Return [X, Y] of the center of cell containing provided text 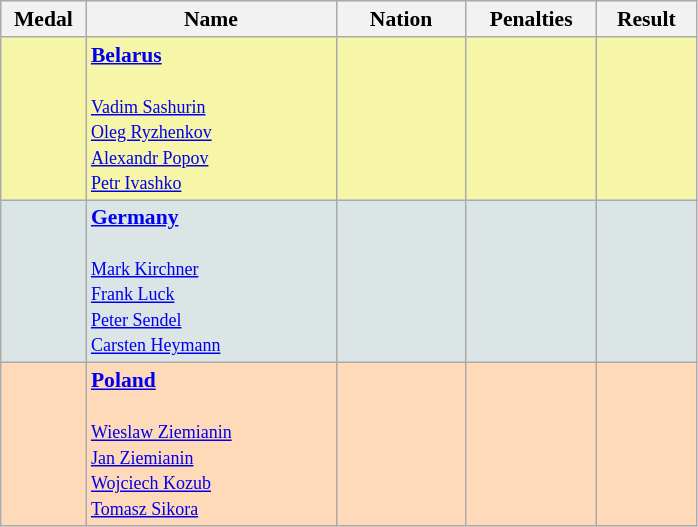
Nation [401, 19]
Result [646, 19]
GermanyMark KirchnerFrank LuckPeter SendelCarsten Heymann [211, 282]
Penalties [531, 19]
Medal [44, 19]
BelarusVadim SashurinOleg RyzhenkovAlexandr PopovPetr Ivashko [211, 118]
Name [211, 19]
PolandWieslaw ZiemianinJan ZiemianinWojciech KozubTomasz Sikora [211, 444]
